Return [X, Y] of the center of cell containing provided text 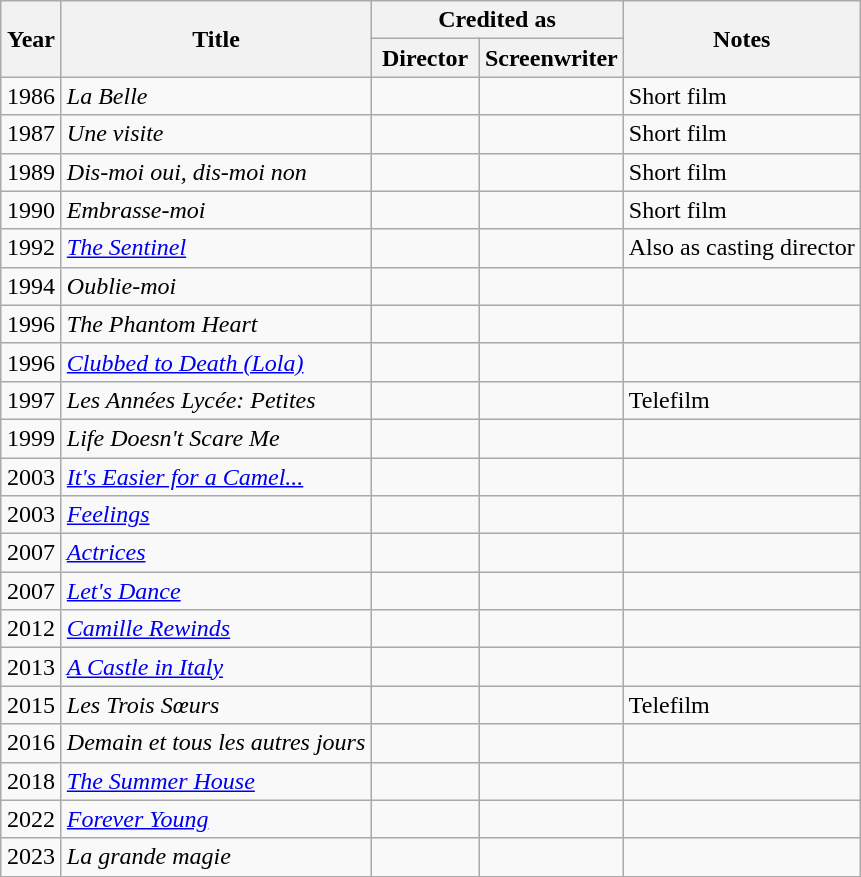
La Belle [216, 96]
Demain et tous les autres jours [216, 743]
2015 [32, 705]
Les Trois Sœurs [216, 705]
It's Easier for a Camel... [216, 477]
2016 [32, 743]
2013 [32, 667]
Camille Rewinds [216, 629]
2018 [32, 781]
Year [32, 39]
Feelings [216, 515]
Title [216, 39]
Oublie-moi [216, 286]
Screenwriter [551, 58]
Les Années Lycée: Petites [216, 400]
1999 [32, 438]
1986 [32, 96]
Clubbed to Death (Lola) [216, 362]
Life Doesn't Scare Me [216, 438]
Une visite [216, 134]
1994 [32, 286]
Also as casting director [742, 248]
Actrices [216, 553]
The Summer House [216, 781]
1989 [32, 172]
Dis-moi oui, dis-moi non [216, 172]
The Phantom Heart [216, 324]
A Castle in Italy [216, 667]
2022 [32, 819]
Let's Dance [216, 591]
Credited as [497, 20]
1987 [32, 134]
The Sentinel [216, 248]
Director [426, 58]
La grande magie [216, 857]
2023 [32, 857]
2012 [32, 629]
1997 [32, 400]
1992 [32, 248]
1990 [32, 210]
Forever Young [216, 819]
Notes [742, 39]
Embrasse-moi [216, 210]
